Output the [X, Y] coordinate of the center of the cell containing the given text.  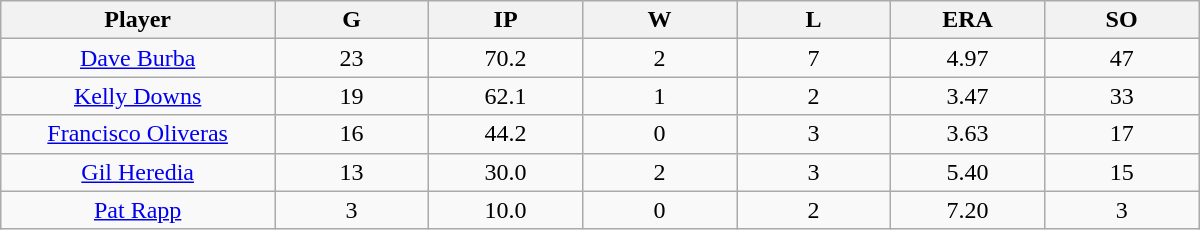
19 [352, 96]
Player [138, 20]
4.97 [968, 58]
L [814, 20]
17 [1122, 134]
23 [352, 58]
Gil Heredia [138, 172]
33 [1122, 96]
Kelly Downs [138, 96]
IP [506, 20]
3.63 [968, 134]
W [660, 20]
13 [352, 172]
16 [352, 134]
7.20 [968, 210]
70.2 [506, 58]
44.2 [506, 134]
15 [1122, 172]
SO [1122, 20]
ERA [968, 20]
Dave Burba [138, 58]
1 [660, 96]
Francisco Oliveras [138, 134]
7 [814, 58]
5.40 [968, 172]
10.0 [506, 210]
62.1 [506, 96]
47 [1122, 58]
30.0 [506, 172]
3.47 [968, 96]
Pat Rapp [138, 210]
G [352, 20]
